Pinpoint the cell where the given text exists, returning its [X, Y] midpoint coordinate. 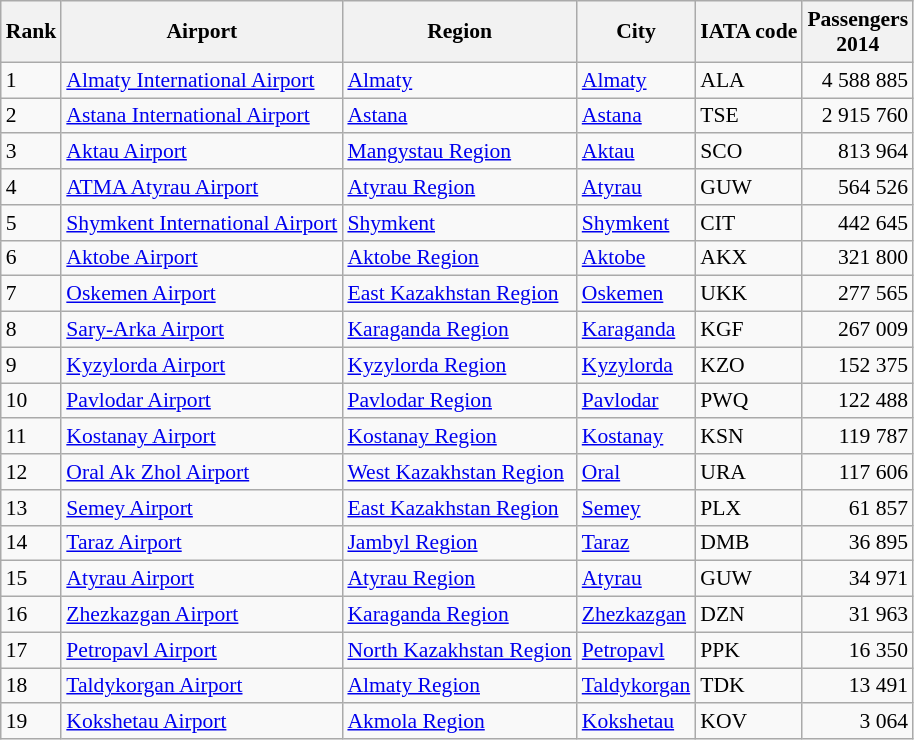
16 350 [858, 650]
West Kazakhstan Region [459, 472]
2 915 760 [858, 116]
813 964 [858, 152]
36 895 [858, 543]
122 488 [858, 401]
Kokshetau Airport [202, 722]
5 [32, 223]
TDK [748, 686]
Kokshetau [636, 722]
4 [32, 187]
Oral Ak Zhol Airport [202, 472]
Pavlodar Region [459, 401]
Kyzylorda Region [459, 365]
Zhezkazgan Airport [202, 615]
Zhezkazgan [636, 615]
URA [748, 472]
PLX [748, 508]
North Kazakhstan Region [459, 650]
Kostanay [636, 437]
10 [32, 401]
Pavlodar [636, 401]
8 [32, 330]
Karaganda [636, 330]
Almaty Region [459, 686]
IATA code [748, 32]
Semey [636, 508]
KGF [748, 330]
Passengers 2014 [858, 32]
CIT [748, 223]
119 787 [858, 437]
Semey Airport [202, 508]
14 [32, 543]
Akmola Region [459, 722]
19 [32, 722]
Aktobe [636, 258]
UKK [748, 294]
267 009 [858, 330]
Mangystau Region [459, 152]
Kostanay Airport [202, 437]
DMB [748, 543]
Pavlodar Airport [202, 401]
Petropavl Airport [202, 650]
321 800 [858, 258]
TSE [748, 116]
Jambyl Region [459, 543]
Oral [636, 472]
Region [459, 32]
6 [32, 258]
3 064 [858, 722]
SCO [748, 152]
13 [32, 508]
KZO [748, 365]
3 [32, 152]
KSN [748, 437]
Aktau Airport [202, 152]
277 565 [858, 294]
2 [32, 116]
31 963 [858, 615]
61 857 [858, 508]
13 491 [858, 686]
15 [32, 579]
152 375 [858, 365]
Kyzylorda Airport [202, 365]
18 [32, 686]
7 [32, 294]
Kyzylorda [636, 365]
Sary-Arka Airport [202, 330]
Taraz Airport [202, 543]
Astana International Airport [202, 116]
Shymkent International Airport [202, 223]
ALA [748, 80]
Airport [202, 32]
Aktobe Airport [202, 258]
117 606 [858, 472]
17 [32, 650]
Kostanay Region [459, 437]
Almaty International Airport [202, 80]
12 [32, 472]
Aktobe Region [459, 258]
Oskemen [636, 294]
Taldykorgan [636, 686]
PPK [748, 650]
9 [32, 365]
442 645 [858, 223]
Atyrau Airport [202, 579]
11 [32, 437]
4 588 885 [858, 80]
Rank [32, 32]
Oskemen Airport [202, 294]
34 971 [858, 579]
City [636, 32]
KOV [748, 722]
ATMA Atyrau Airport [202, 187]
Aktau [636, 152]
DZN [748, 615]
Taraz [636, 543]
Taldykorgan Airport [202, 686]
Petropavl [636, 650]
1 [32, 80]
16 [32, 615]
564 526 [858, 187]
AKX [748, 258]
PWQ [748, 401]
